Provide the [x, y] coordinate of the cell's center where the given text is located.  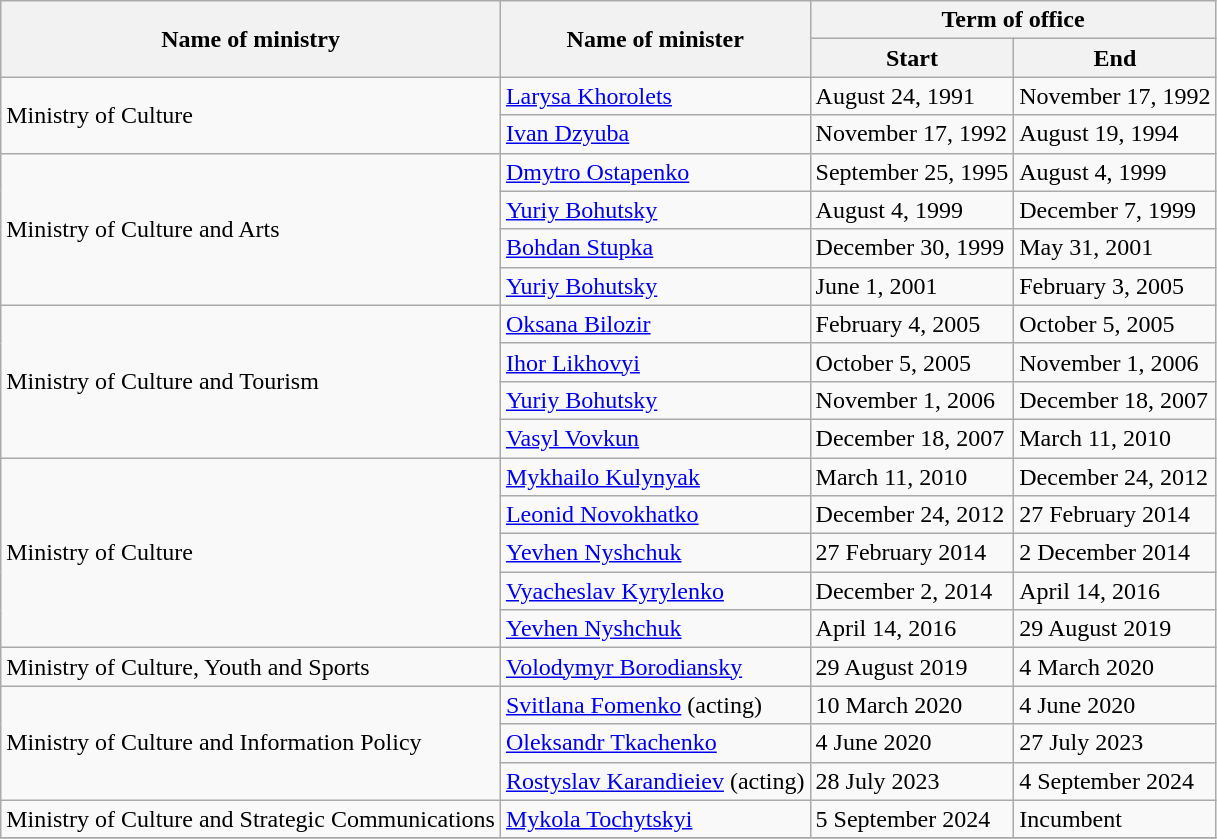
Mykola Tochytskyi [655, 819]
Vyacheslav Kyrylenko [655, 591]
Vasyl Vovkun [655, 438]
Oleksandr Tkachenko [655, 743]
2 December 2014 [1115, 553]
Ministry of Culture and Strategic Communications [251, 819]
June 1, 2001 [912, 286]
Name of minister [655, 39]
September 25, 1995 [912, 172]
Ihor Likhovyi [655, 362]
Ministry of Culture and Information Policy [251, 743]
Rostyslav Karandieiev (acting) [655, 781]
Ministry of Culture and Arts [251, 229]
Incumbent [1115, 819]
Ministry of Culture, Youth and Sports [251, 667]
End [1115, 58]
10 March 2020 [912, 705]
Bohdan Stupka [655, 248]
Volodymyr Borodiansky [655, 667]
4 March 2020 [1115, 667]
Oksana Bilozir [655, 324]
Name of ministry [251, 39]
Ivan Dzyuba [655, 134]
August 24, 1991 [912, 96]
Start [912, 58]
5 September 2024 [912, 819]
August 19, 1994 [1115, 134]
Term of office [1013, 20]
Svitlana Fomenko (acting) [655, 705]
Mykhailo Kulynyak [655, 477]
December 2, 2014 [912, 591]
February 3, 2005 [1115, 286]
May 31, 2001 [1115, 248]
December 7, 1999 [1115, 210]
27 July 2023 [1115, 743]
Dmytro Ostapenko [655, 172]
December 30, 1999 [912, 248]
Leonid Novokhatko [655, 515]
Ministry of Culture and Tourism [251, 381]
4 September 2024 [1115, 781]
February 4, 2005 [912, 324]
28 July 2023 [912, 781]
Larysa Khorolets [655, 96]
